Determine the [x, y] coordinate at the center of the cell enclosing the given text.  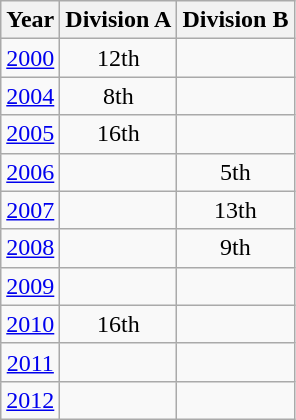
2009 [30, 286]
9th [236, 248]
2012 [30, 400]
Year [30, 20]
2008 [30, 248]
2007 [30, 210]
8th [118, 96]
2010 [30, 324]
2004 [30, 96]
2005 [30, 134]
2011 [30, 362]
12th [118, 58]
Division A [118, 20]
2000 [30, 58]
Division B [236, 20]
13th [236, 210]
2006 [30, 172]
5th [236, 172]
